Pinpoint the cell where the given text exists, returning its [X, Y] midpoint coordinate. 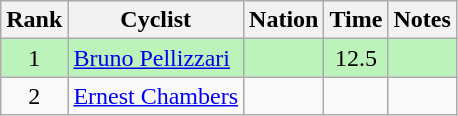
Nation [284, 20]
12.5 [356, 58]
Time [356, 20]
2 [34, 96]
Notes [422, 20]
Ernest Chambers [156, 96]
Rank [34, 20]
Bruno Pellizzari [156, 58]
1 [34, 58]
Cyclist [156, 20]
